For the text-containing cell, return its midpoint in [X, Y] coordinate format. 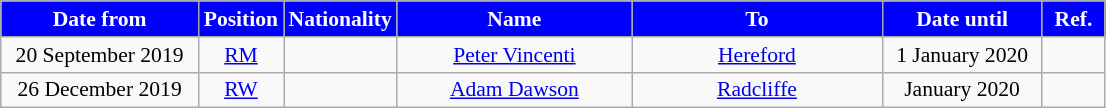
Name [514, 19]
Date from [100, 19]
26 December 2019 [100, 90]
Peter Vincenti [514, 55]
RM [240, 55]
To [757, 19]
Hereford [757, 55]
Ref. [1074, 19]
1 January 2020 [962, 55]
January 2020 [962, 90]
Radcliffe [757, 90]
Date until [962, 19]
Adam Dawson [514, 90]
RW [240, 90]
Nationality [340, 19]
20 September 2019 [100, 55]
Position [240, 19]
